Return [x, y] of the center of cell containing provided text 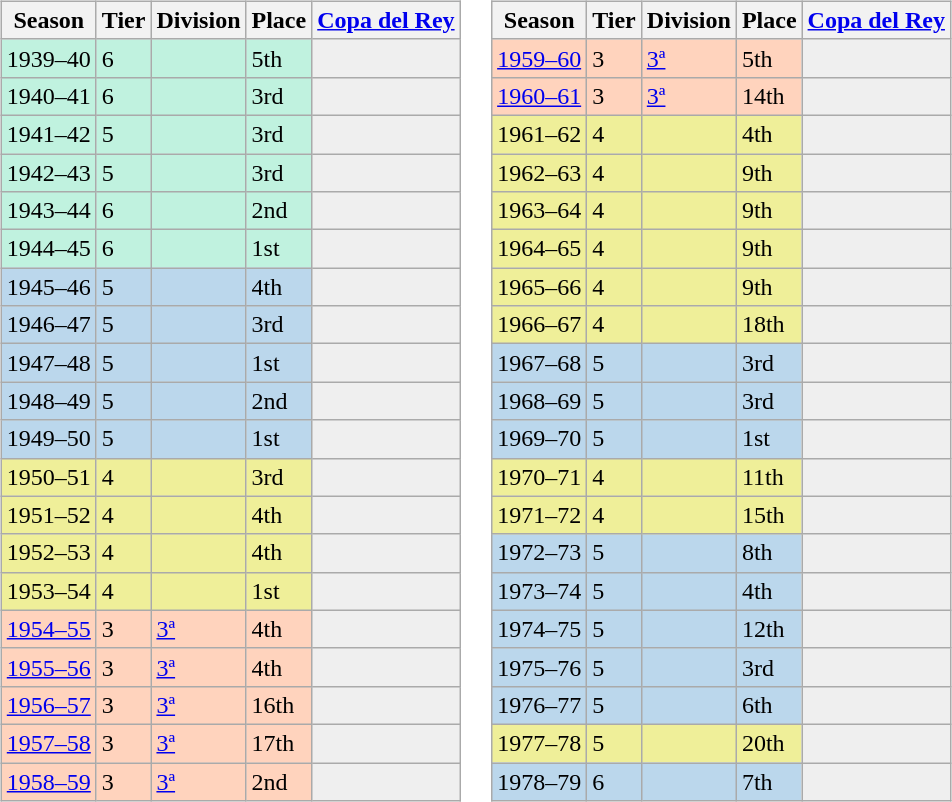
1957–58 [48, 743]
20th [769, 743]
1974–75 [540, 629]
1950–51 [48, 477]
11th [769, 477]
12th [769, 629]
15th [769, 515]
1941–42 [48, 134]
1971–72 [540, 515]
1944–45 [48, 249]
1967–68 [540, 363]
1968–69 [540, 401]
1972–73 [540, 553]
18th [769, 325]
16th [279, 705]
1945–46 [48, 287]
1973–74 [540, 591]
1947–48 [48, 363]
1949–50 [48, 439]
1942–43 [48, 173]
1951–52 [48, 515]
1943–44 [48, 211]
1940–41 [48, 96]
1953–54 [48, 591]
1955–56 [48, 667]
1977–78 [540, 743]
8th [769, 553]
1948–49 [48, 401]
1961–62 [540, 134]
1952–53 [48, 553]
14th [769, 96]
1956–57 [48, 705]
7th [769, 781]
1939–40 [48, 58]
1969–70 [540, 439]
1978–79 [540, 781]
1946–47 [48, 325]
1970–71 [540, 477]
1958–59 [48, 781]
1962–63 [540, 173]
1964–65 [540, 249]
1975–76 [540, 667]
1963–64 [540, 211]
17th [279, 743]
1959–60 [540, 58]
1976–77 [540, 705]
1954–55 [48, 629]
1965–66 [540, 287]
6th [769, 705]
1960–61 [540, 96]
1966–67 [540, 325]
